Scan for the cell matching the given text and deliver its [x, y] coordinate at center. 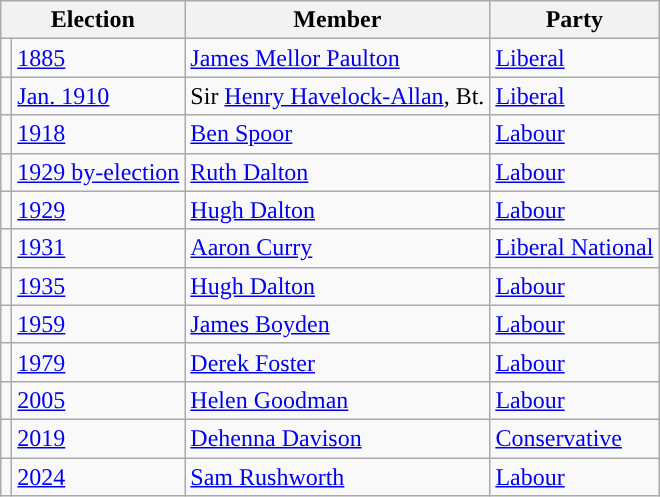
2024 [98, 477]
Dehenna Davison [338, 438]
Liberal National [574, 248]
James Boyden [338, 324]
Member [338, 20]
Conservative [574, 438]
1935 [98, 286]
1885 [98, 58]
Jan. 1910 [98, 96]
Derek Foster [338, 362]
1929 [98, 210]
1959 [98, 324]
2019 [98, 438]
Sam Rushworth [338, 477]
Party [574, 20]
1918 [98, 134]
Helen Goodman [338, 400]
Election [93, 20]
1931 [98, 248]
1979 [98, 362]
Sir Henry Havelock-Allan, Bt. [338, 96]
1929 by-election [98, 172]
Aaron Curry [338, 248]
Ben Spoor [338, 134]
James Mellor Paulton [338, 58]
2005 [98, 400]
Ruth Dalton [338, 172]
